Detect which cell encompasses the target text, then output its (x, y) center coordinate. 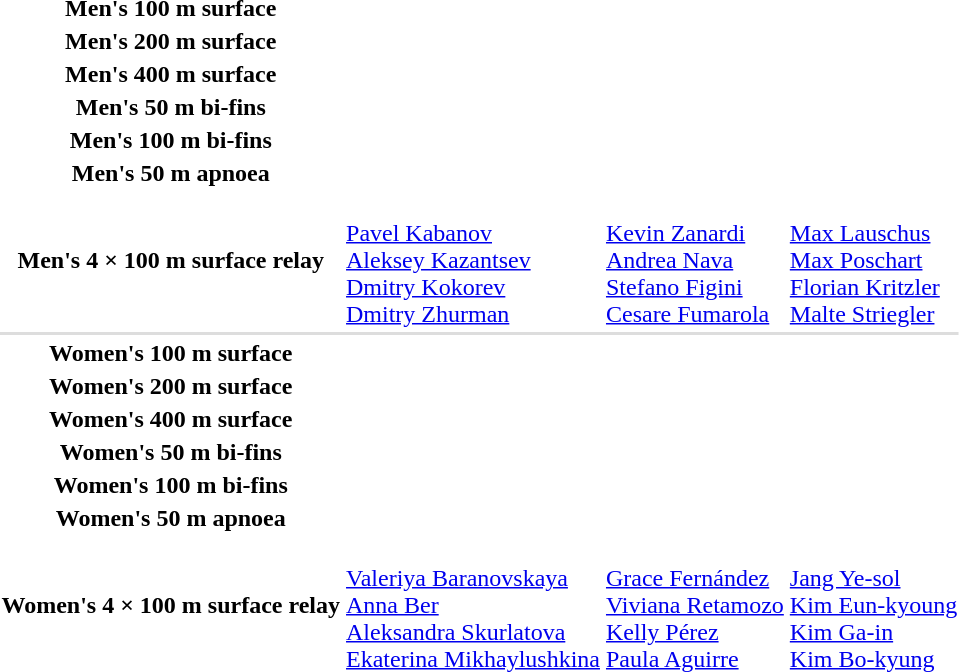
Men's 4 × 100 m surface relay (171, 260)
Pavel KabanovAleksey KazantsevDmitry KokorevDmitry Zhurman (474, 260)
Men's 400 m surface (171, 74)
Women's 400 m surface (171, 419)
Men's 200 m surface (171, 41)
Women's 200 m surface (171, 386)
Men's 50 m bi-fins (171, 107)
Men's 100 m bi-fins (171, 140)
Women's 100 m bi-fins (171, 485)
Women's 50 m apnoea (171, 518)
Women's 50 m bi-fins (171, 452)
Men's 50 m apnoea (171, 173)
Kevin ZanardiAndrea NavaStefano FiginiCesare Fumarola (694, 260)
Women's 100 m surface (171, 353)
Max LauschusMax PoschartFlorian KritzlerMalte Striegler (873, 260)
